Return the [X, Y] coordinate for the center point of the cell that contains the specified text.  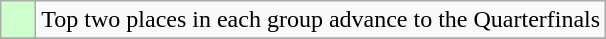
Top two places in each group advance to the Quarterfinals [321, 20]
